Identify which cell holds the provided text, then report its [X, Y] central coordinate. 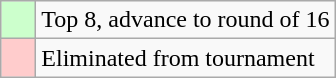
Top 8, advance to round of 16 [186, 20]
Eliminated from tournament [186, 58]
